Identify which cell holds the provided text, then report its (x, y) central coordinate. 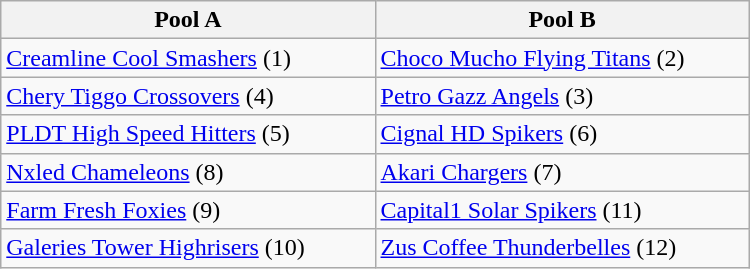
Chery Tiggo Crossovers (4) (188, 96)
Galeries Tower Highrisers (10) (188, 248)
Zus Coffee Thunderbelles (12) (562, 248)
Nxled Chameleons (8) (188, 172)
Pool B (562, 20)
Creamline Cool Smashers (1) (188, 58)
Pool A (188, 20)
Akari Chargers (7) (562, 172)
Petro Gazz Angels (3) (562, 96)
PLDT High Speed Hitters (5) (188, 134)
Choco Mucho Flying Titans (2) (562, 58)
Cignal HD Spikers (6) (562, 134)
Capital1 Solar Spikers (11) (562, 210)
Farm Fresh Foxies (9) (188, 210)
